Scan for the cell matching the given text and deliver its [X, Y] coordinate at center. 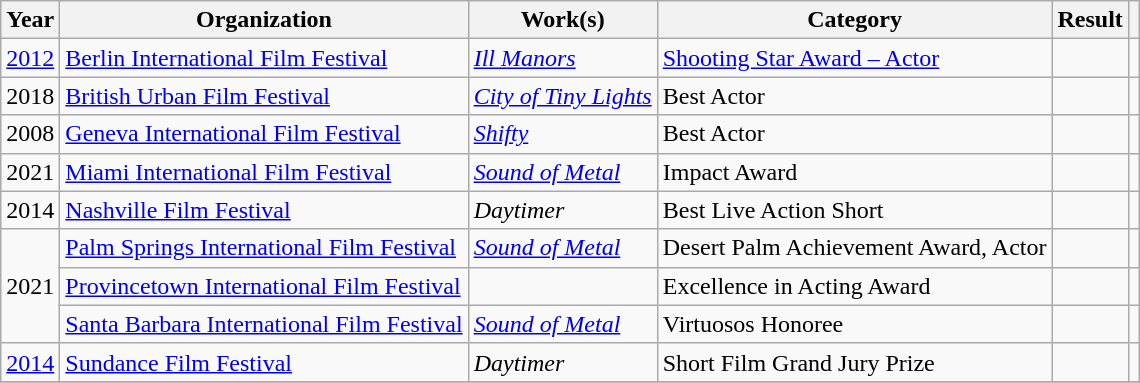
Geneva International Film Festival [264, 134]
Short Film Grand Jury Prize [854, 362]
Year [30, 20]
Sundance Film Festival [264, 362]
Work(s) [562, 20]
Ill Manors [562, 58]
Organization [264, 20]
Santa Barbara International Film Festival [264, 324]
Shifty [562, 134]
Miami International Film Festival [264, 172]
Palm Springs International Film Festival [264, 248]
Excellence in Acting Award [854, 286]
Best Live Action Short [854, 210]
British Urban Film Festival [264, 96]
Virtuosos Honoree [854, 324]
Provincetown International Film Festival [264, 286]
2008 [30, 134]
Nashville Film Festival [264, 210]
Berlin International Film Festival [264, 58]
Category [854, 20]
Desert Palm Achievement Award, Actor [854, 248]
City of Tiny Lights [562, 96]
Shooting Star Award – Actor [854, 58]
2012 [30, 58]
Result [1090, 20]
2018 [30, 96]
Impact Award [854, 172]
